Find where the given text appears and provide that cell's center as [x, y] coordinate. 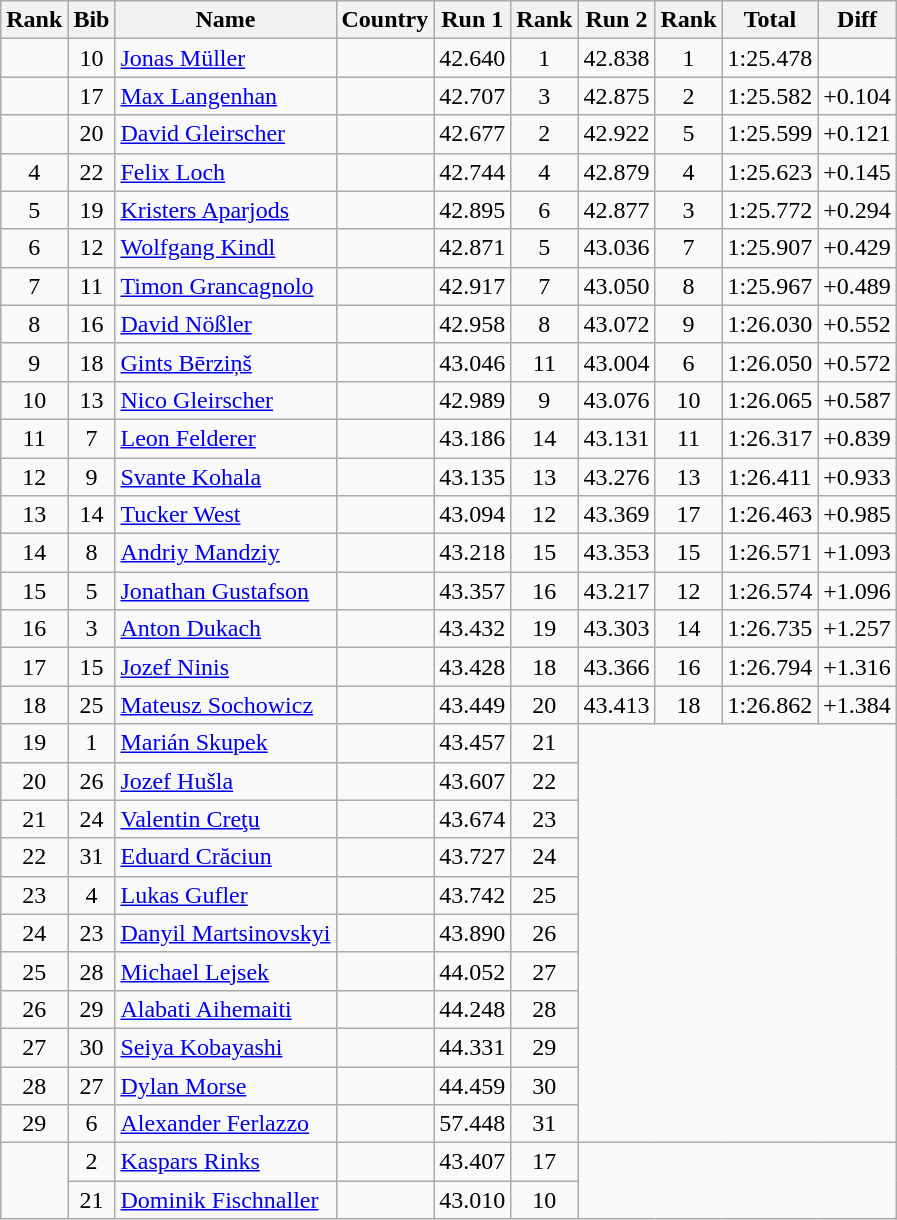
Max Langenhan [226, 96]
43.369 [616, 515]
43.674 [472, 819]
Kaspars Rinks [226, 1162]
43.218 [472, 553]
1:26.030 [770, 324]
43.432 [472, 629]
Leon Felderer [226, 438]
43.072 [616, 324]
Eduard Crăciun [226, 857]
1:26.794 [770, 667]
43.217 [616, 591]
42.677 [472, 134]
Lukas Gufler [226, 895]
43.050 [616, 286]
Nico Gleirscher [226, 400]
43.727 [472, 857]
1:26.574 [770, 591]
Name [226, 20]
Run 1 [472, 20]
43.890 [472, 933]
+0.104 [858, 96]
1:25.582 [770, 96]
43.353 [616, 553]
43.135 [472, 477]
1:26.735 [770, 629]
Danyil Martsinovskyi [226, 933]
43.076 [616, 400]
Wolfgang Kindl [226, 248]
1:26.317 [770, 438]
David Gleirscher [226, 134]
43.186 [472, 438]
+0.572 [858, 362]
1:25.478 [770, 58]
43.357 [472, 591]
44.248 [472, 1009]
43.742 [472, 895]
43.004 [616, 362]
Anton Dukach [226, 629]
43.046 [472, 362]
+1.096 [858, 591]
1:25.967 [770, 286]
Kristers Aparjods [226, 210]
43.457 [472, 743]
Jonathan Gustafson [226, 591]
Svante Kohala [226, 477]
42.871 [472, 248]
43.449 [472, 705]
44.331 [472, 1047]
+0.489 [858, 286]
+1.384 [858, 705]
42.838 [616, 58]
43.303 [616, 629]
+1.093 [858, 553]
1:26.411 [770, 477]
Dominik Fischnaller [226, 1200]
Dylan Morse [226, 1085]
43.131 [616, 438]
Mateusz Sochowicz [226, 705]
42.917 [472, 286]
1:25.772 [770, 210]
42.744 [472, 172]
1:25.907 [770, 248]
+1.316 [858, 667]
Felix Loch [226, 172]
Andriy Mandziy [226, 553]
42.922 [616, 134]
42.989 [472, 400]
42.707 [472, 96]
+0.933 [858, 477]
1:26.862 [770, 705]
42.879 [616, 172]
+0.429 [858, 248]
42.958 [472, 324]
+1.257 [858, 629]
1:25.623 [770, 172]
Alabati Aihemaiti [226, 1009]
+0.294 [858, 210]
43.366 [616, 667]
Diff [858, 20]
Gints Bērziņš [226, 362]
+0.985 [858, 515]
1:26.463 [770, 515]
Jonas Müller [226, 58]
44.459 [472, 1085]
Tucker West [226, 515]
43.276 [616, 477]
Alexander Ferlazzo [226, 1124]
43.094 [472, 515]
Run 2 [616, 20]
+0.145 [858, 172]
Seiya Kobayashi [226, 1047]
43.607 [472, 781]
42.875 [616, 96]
Timon Grancagnolo [226, 286]
43.413 [616, 705]
57.448 [472, 1124]
43.428 [472, 667]
Valentin Creţu [226, 819]
+0.587 [858, 400]
1:26.065 [770, 400]
43.407 [472, 1162]
42.877 [616, 210]
1:25.599 [770, 134]
42.640 [472, 58]
43.036 [616, 248]
Michael Lejsek [226, 971]
Jozef Ninis [226, 667]
Marián Skupek [226, 743]
1:26.571 [770, 553]
+0.121 [858, 134]
Total [770, 20]
1:26.050 [770, 362]
42.895 [472, 210]
Country [385, 20]
Jozef Hušla [226, 781]
Bib [92, 20]
+0.839 [858, 438]
44.052 [472, 971]
David Nößler [226, 324]
+0.552 [858, 324]
43.010 [472, 1200]
